Detect which cell encompasses the target text, then output its (x, y) center coordinate. 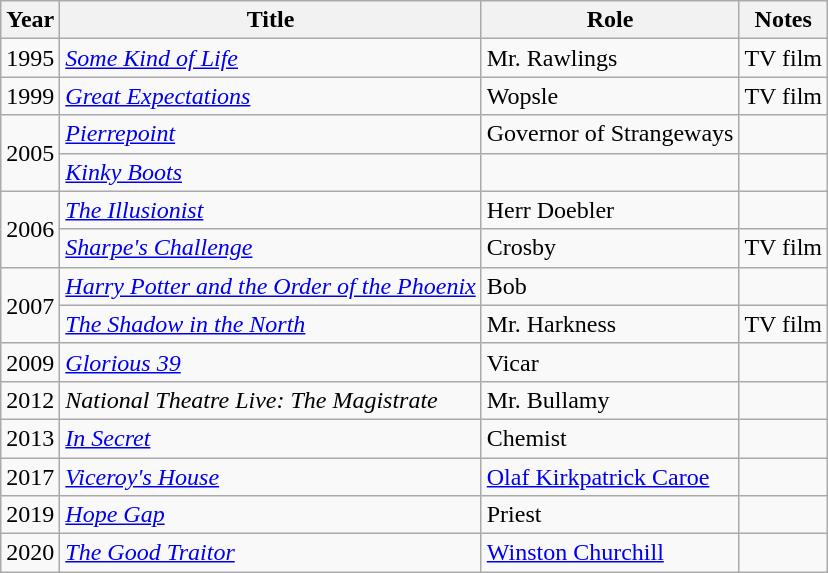
Viceroy's House (270, 477)
Glorious 39 (270, 362)
Olaf Kirkpatrick Caroe (610, 477)
Kinky Boots (270, 172)
Great Expectations (270, 96)
Notes (784, 20)
Sharpe's Challenge (270, 248)
Wopsle (610, 96)
2013 (30, 438)
Mr. Harkness (610, 324)
The Good Traitor (270, 553)
Winston Churchill (610, 553)
Mr. Bullamy (610, 400)
Harry Potter and the Order of the Phoenix (270, 286)
Mr. Rawlings (610, 58)
The Illusionist (270, 210)
2012 (30, 400)
Governor of Strangeways (610, 134)
Herr Doebler (610, 210)
Priest (610, 515)
National Theatre Live: The Magistrate (270, 400)
The Shadow in the North (270, 324)
Title (270, 20)
Year (30, 20)
2006 (30, 229)
2005 (30, 153)
Pierrepoint (270, 134)
2020 (30, 553)
Crosby (610, 248)
1995 (30, 58)
1999 (30, 96)
Vicar (610, 362)
2009 (30, 362)
Some Kind of Life (270, 58)
In Secret (270, 438)
Chemist (610, 438)
Hope Gap (270, 515)
2017 (30, 477)
Role (610, 20)
2007 (30, 305)
Bob (610, 286)
2019 (30, 515)
